From the cell containing the given text, extract its center point as [x, y] coordinate. 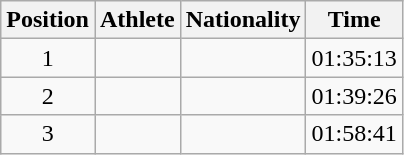
01:35:13 [354, 58]
1 [48, 58]
Athlete [137, 20]
Time [354, 20]
2 [48, 96]
01:39:26 [354, 96]
Nationality [243, 20]
01:58:41 [354, 134]
3 [48, 134]
Position [48, 20]
